Return the (x, y) coordinate for the center point of the cell that contains the specified text.  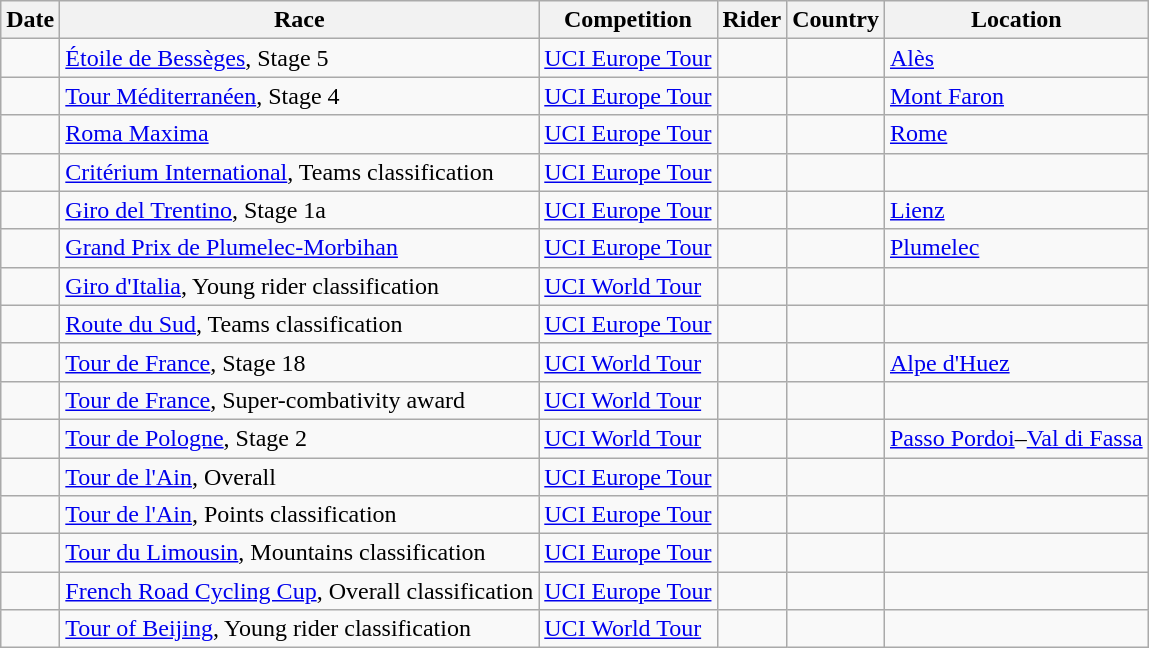
Mont Faron (1016, 96)
Tour de Pologne, Stage 2 (300, 438)
Lienz (1016, 210)
Tour de l'Ain, Points classification (300, 515)
Location (1016, 20)
Giro del Trentino, Stage 1a (300, 210)
Tour de France, Stage 18 (300, 362)
Grand Prix de Plumelec-Morbihan (300, 248)
Rider (752, 20)
Alès (1016, 58)
Tour du Limousin, Mountains classification (300, 553)
Date (30, 20)
Tour de l'Ain, Overall (300, 477)
Tour of Beijing, Young rider classification (300, 629)
Roma Maxima (300, 134)
Étoile de Bessèges, Stage 5 (300, 58)
Critérium International, Teams classification (300, 172)
Race (300, 20)
Tour de France, Super-combativity award (300, 400)
Giro d'Italia, Young rider classification (300, 286)
Rome (1016, 134)
Passo Pordoi–Val di Fassa (1016, 438)
Alpe d'Huez (1016, 362)
Plumelec (1016, 248)
Competition (628, 20)
Country (836, 20)
French Road Cycling Cup, Overall classification (300, 591)
Route du Sud, Teams classification (300, 324)
Tour Méditerranéen, Stage 4 (300, 96)
